Locate the cell with the specified text and output its (X, Y) center coordinate. 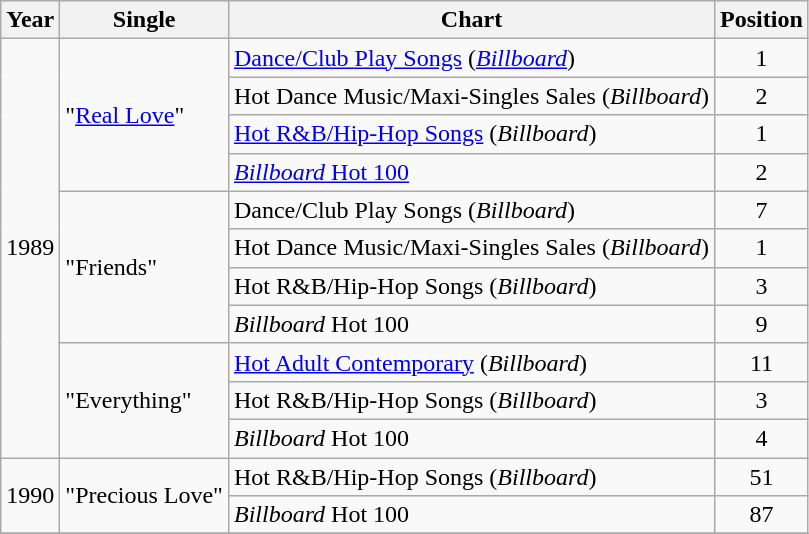
4 (762, 438)
"Precious Love" (144, 496)
1990 (30, 496)
7 (762, 210)
Single (144, 20)
"Everything" (144, 400)
Hot Adult Contemporary (Billboard) (471, 362)
Chart (471, 20)
Year (30, 20)
"Friends" (144, 267)
87 (762, 515)
Position (762, 20)
1989 (30, 248)
9 (762, 324)
51 (762, 477)
"Real Love" (144, 115)
11 (762, 362)
